Extract the [x, y] coordinate from the center of the cell holding the provided text.  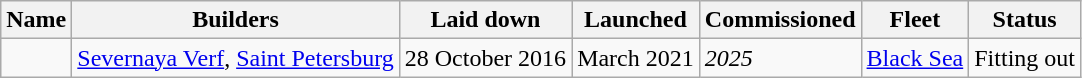
Severnaya Verf, Saint Petersburg [236, 58]
28 October 2016 [485, 58]
Black Sea [915, 58]
March 2021 [636, 58]
Builders [236, 20]
Status [1025, 20]
Launched [636, 20]
Commissioned [780, 20]
Laid down [485, 20]
2025 [780, 58]
Name [36, 20]
Fleet [915, 20]
Fitting out [1025, 58]
